For the text-containing cell, return its midpoint in [x, y] coordinate format. 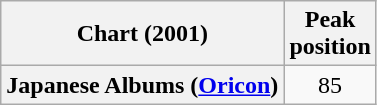
Peak position [330, 34]
85 [330, 85]
Chart (2001) [142, 34]
Japanese Albums (Oricon) [142, 85]
